Capture the cell that displays the provided text and extract its (x, y) central coordinate. 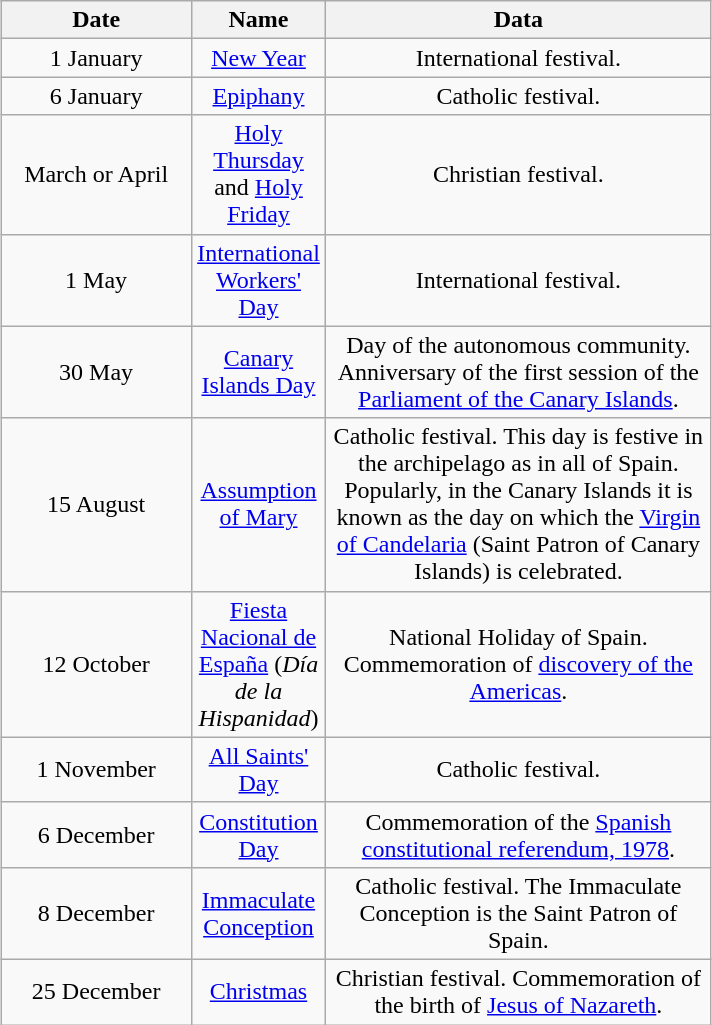
Christmas (259, 992)
Data (518, 20)
National Holiday of Spain. Commemoration of discovery of the Americas. (518, 664)
Christian festival. Commemoration of the birth of Jesus of Nazareth. (518, 992)
Fiesta Nacional de España (Día de la Hispanidad) (259, 664)
Assumption of Mary (259, 504)
1 November (96, 770)
Commemoration of the Spanish constitutional referendum, 1978. (518, 834)
15 August (96, 504)
Immaculate Conception (259, 913)
Holy Thursday and Holy Friday (259, 174)
March or April (96, 174)
International Workers' Day (259, 280)
8 December (96, 913)
Constitution Day (259, 834)
Christian festival. (518, 174)
12 October (96, 664)
Catholic festival. The Immaculate Conception is the Saint Patron of Spain. (518, 913)
All Saints' Day (259, 770)
6 December (96, 834)
1 January (96, 58)
30 May (96, 372)
New Year (259, 58)
6 January (96, 96)
Day of the autonomous community. Anniversary of the first session of the Parliament of the Canary Islands. (518, 372)
Epiphany (259, 96)
Date (96, 20)
Canary Islands Day (259, 372)
25 December (96, 992)
1 May (96, 280)
Name (259, 20)
